Output the (x, y) coordinate of the center of the cell containing the given text.  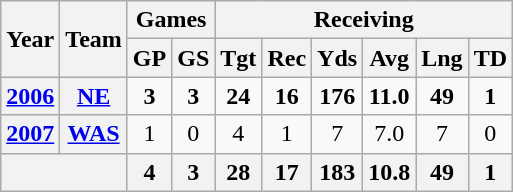
16 (287, 96)
11.0 (390, 96)
183 (338, 172)
Tgt (238, 58)
Avg (390, 58)
Year (30, 39)
28 (238, 172)
GS (194, 58)
Team (94, 39)
WAS (94, 134)
Receiving (364, 20)
176 (338, 96)
17 (287, 172)
Games (170, 20)
10.8 (390, 172)
Rec (287, 58)
2006 (30, 96)
2007 (30, 134)
Yds (338, 58)
GP (149, 58)
24 (238, 96)
Lng (442, 58)
TD (490, 58)
NE (94, 96)
7.0 (390, 134)
